Detect which cell encompasses the target text, then output its [X, Y] center coordinate. 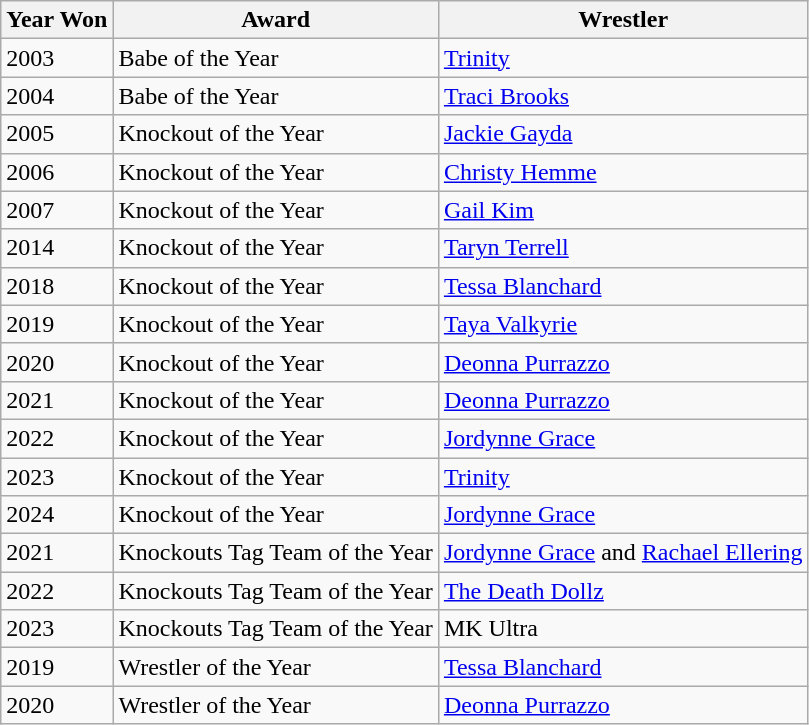
Wrestler [623, 20]
MK Ultra [623, 629]
2006 [57, 172]
2007 [57, 210]
Award [276, 20]
Year Won [57, 20]
Gail Kim [623, 210]
Jordynne Grace and Rachael Ellering [623, 553]
2005 [57, 134]
2003 [57, 58]
Traci Brooks [623, 96]
Taryn Terrell [623, 248]
Taya Valkyrie [623, 324]
Christy Hemme [623, 172]
2014 [57, 248]
Jackie Gayda [623, 134]
The Death Dollz [623, 591]
2004 [57, 96]
2024 [57, 515]
2018 [57, 286]
